Provide the (X, Y) coordinate of the cell's center where the given text is located.  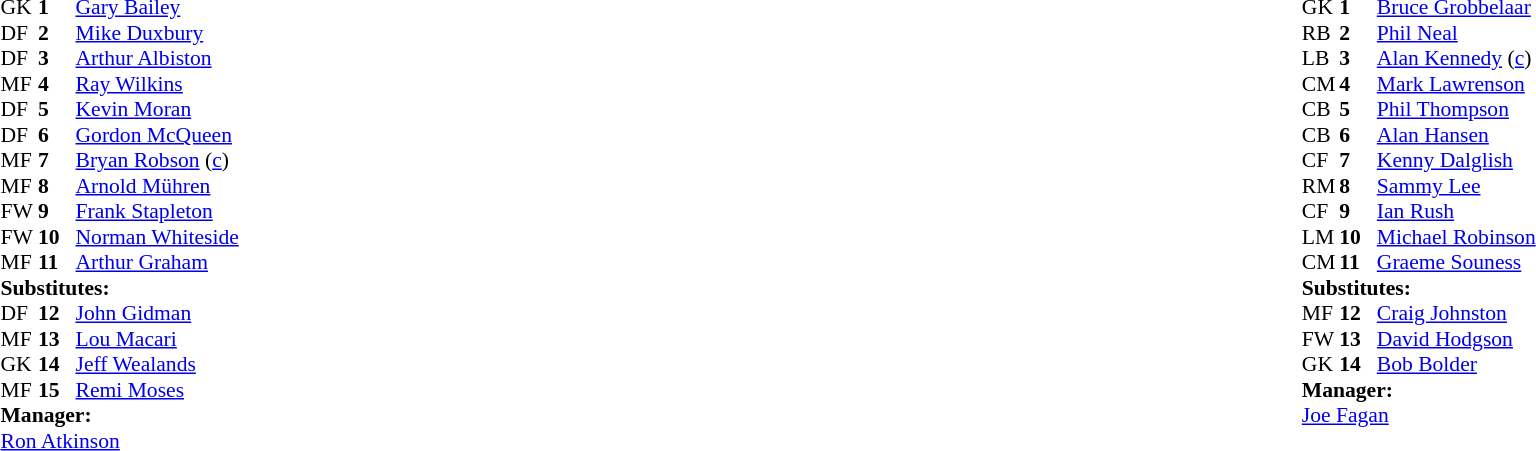
Bob Bolder (1456, 365)
Ian Rush (1456, 211)
Phil Neal (1456, 33)
LB (1321, 59)
RB (1321, 33)
RM (1321, 186)
Mark Lawrenson (1456, 84)
15 (57, 390)
Gordon McQueen (158, 135)
Arthur Albiston (158, 59)
Alan Hansen (1456, 135)
Jeff Wealands (158, 365)
Alan Kennedy (c) (1456, 59)
Michael Robinson (1456, 237)
Arnold Mühren (158, 186)
Sammy Lee (1456, 186)
John Gidman (158, 313)
Graeme Souness (1456, 263)
Norman Whiteside (158, 237)
Ray Wilkins (158, 84)
Mike Duxbury (158, 33)
David Hodgson (1456, 339)
Frank Stapleton (158, 211)
Remi Moses (158, 390)
Kevin Moran (158, 109)
Kenny Dalglish (1456, 161)
Joe Fagan (1419, 415)
Arthur Graham (158, 263)
Craig Johnston (1456, 313)
LM (1321, 237)
Bryan Robson (c) (158, 161)
Lou Macari (158, 339)
Phil Thompson (1456, 109)
